Detect which cell encompasses the target text, then output its [X, Y] center coordinate. 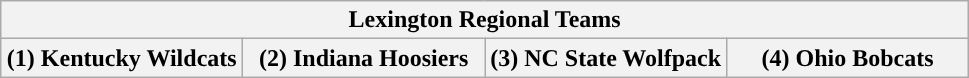
(1) Kentucky Wildcats [122, 58]
(3) NC State Wolfpack [606, 58]
Lexington Regional Teams [485, 20]
(2) Indiana Hoosiers [364, 58]
(4) Ohio Bobcats [848, 58]
